Determine the (x, y) coordinate at the center of the cell enclosing the given text.  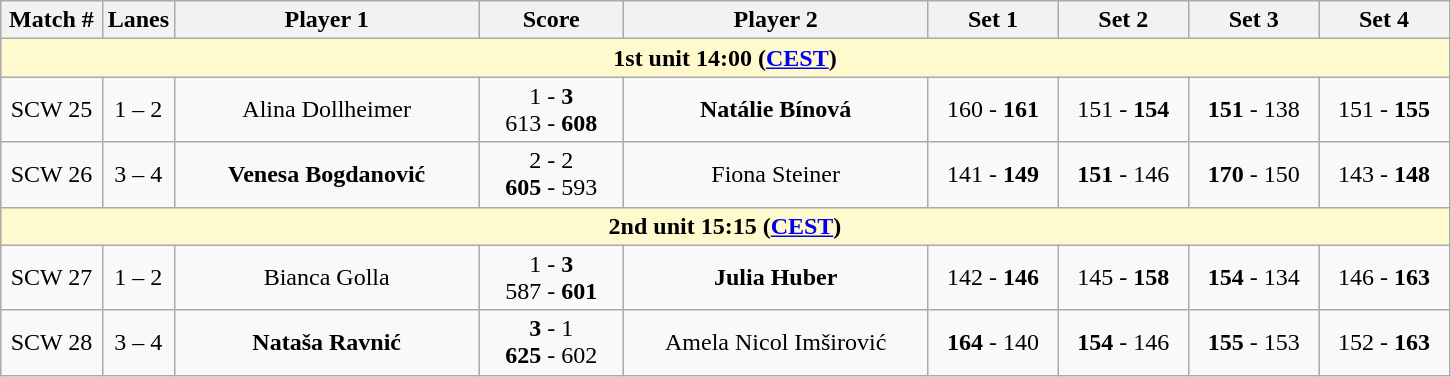
151 - 155 (1384, 110)
155 - 153 (1253, 342)
2 - 2 605 - 593 (552, 174)
Score (552, 20)
SCW 27 (52, 278)
SCW 28 (52, 342)
160 - 161 (993, 110)
Amela Nicol Imširović (776, 342)
Fiona Steiner (776, 174)
3 - 1 625 - 602 (552, 342)
Julia Huber (776, 278)
Set 3 (1253, 20)
143 - 148 (1384, 174)
1st unit 14:00 (CEST) (725, 58)
Match # (52, 20)
Nataša Ravnić (327, 342)
Lanes (138, 20)
151 - 146 (1123, 174)
151 - 138 (1253, 110)
SCW 25 (52, 110)
164 - 140 (993, 342)
Set 2 (1123, 20)
Natálie Bínová (776, 110)
141 - 149 (993, 174)
142 - 146 (993, 278)
Set 1 (993, 20)
151 - 154 (1123, 110)
1 - 3 587 - 601 (552, 278)
Bianca Golla (327, 278)
1 - 3 613 - 608 (552, 110)
154 - 146 (1123, 342)
170 - 150 (1253, 174)
Alina Dollheimer (327, 110)
Player 1 (327, 20)
152 - 163 (1384, 342)
SCW 26 (52, 174)
Player 2 (776, 20)
146 - 163 (1384, 278)
Set 4 (1384, 20)
Venesa Bogdanović (327, 174)
2nd unit 15:15 (CEST) (725, 226)
154 - 134 (1253, 278)
145 - 158 (1123, 278)
